Find where the given text appears and provide that cell's center as (x, y) coordinate. 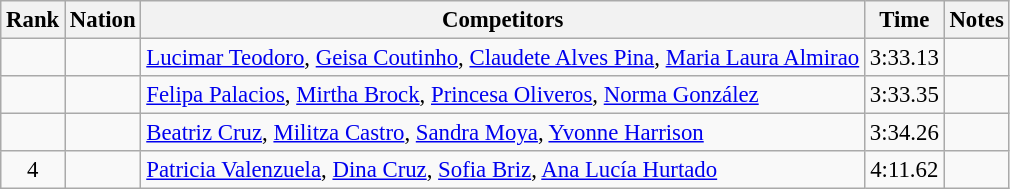
Patricia Valenzuela, Dina Cruz, Sofia Briz, Ana Lucía Hurtado (503, 170)
Rank (33, 20)
Beatriz Cruz, Militza Castro, Sandra Moya, Yvonne Harrison (503, 133)
Nation (103, 20)
Time (904, 20)
Competitors (503, 20)
Lucimar Teodoro, Geisa Coutinho, Claudete Alves Pina, Maria Laura Almirao (503, 58)
3:33.13 (904, 58)
Notes (976, 20)
4 (33, 170)
Felipa Palacios, Mirtha Brock, Princesa Oliveros, Norma González (503, 95)
4:11.62 (904, 170)
3:34.26 (904, 133)
3:33.35 (904, 95)
